Determine the [x, y] coordinate at the center of the cell enclosing the given text.  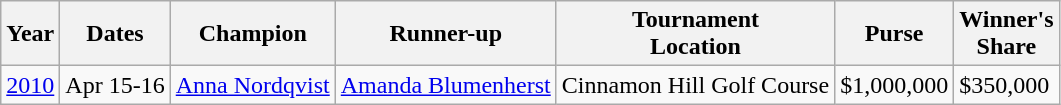
Anna Nordqvist [252, 85]
Winner'sShare [1006, 34]
Runner-up [446, 34]
Amanda Blumenherst [446, 85]
Dates [115, 34]
$1,000,000 [894, 85]
$350,000 [1006, 85]
Purse [894, 34]
Champion [252, 34]
Year [30, 34]
Cinnamon Hill Golf Course [695, 85]
Apr 15-16 [115, 85]
TournamentLocation [695, 34]
2010 [30, 85]
